Pinpoint the cell where the given text exists, returning its (x, y) midpoint coordinate. 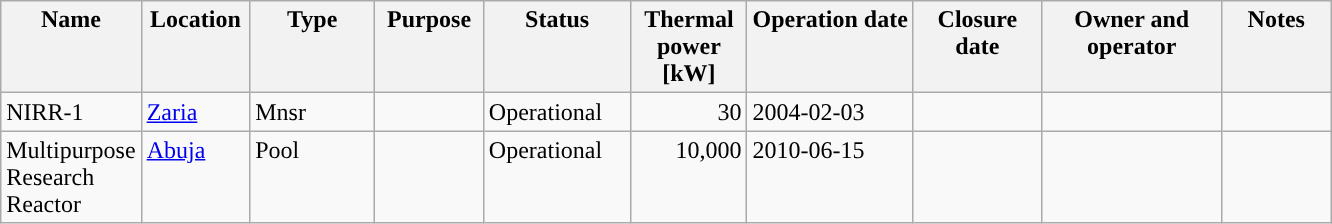
Location (196, 47)
Status (557, 47)
Mnsr (312, 112)
Notes (1276, 47)
Type (312, 47)
Closure date (977, 47)
Abuja (196, 177)
Multipurpose Research Reactor (71, 177)
Operation date (830, 47)
Thermal power [kW] (689, 47)
NIRR-1 (71, 112)
Name (71, 47)
2004-02-03 (830, 112)
Owner and operator (1132, 47)
Pool (312, 177)
Purpose (430, 47)
Zaria (196, 112)
10,000 (689, 177)
30 (689, 112)
2010-06-15 (830, 177)
